Determine the [X, Y] coordinate at the center of the cell enclosing the given text.  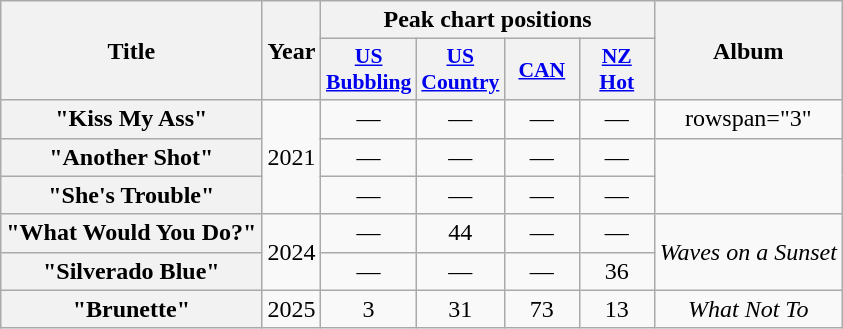
"What Would You Do?" [132, 233]
13 [616, 309]
36 [616, 271]
"Another Shot" [132, 157]
2025 [292, 309]
NZ Hot [616, 70]
"Silverado Blue" [132, 271]
Album [748, 50]
"Brunette" [132, 309]
What Not To [748, 309]
3 [368, 309]
"Kiss My Ass" [132, 119]
rowspan="3" [748, 119]
31 [460, 309]
Waves on a Sunset [748, 252]
Title [132, 50]
Year [292, 50]
44 [460, 233]
73 [542, 309]
CAN [542, 70]
2024 [292, 252]
USBubbling [368, 70]
"She's Trouble" [132, 195]
Peak chart positions [488, 20]
2021 [292, 157]
US Country [460, 70]
